Detect which cell encompasses the target text, then output its (x, y) center coordinate. 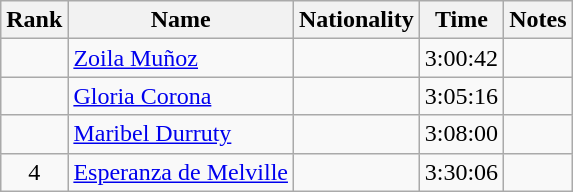
Notes (538, 20)
3:30:06 (461, 172)
3:00:42 (461, 58)
Rank (34, 20)
Name (181, 20)
4 (34, 172)
Gloria Corona (181, 96)
Time (461, 20)
3:08:00 (461, 134)
Nationality (356, 20)
Zoila Muñoz (181, 58)
Maribel Durruty (181, 134)
3:05:16 (461, 96)
Esperanza de Melville (181, 172)
